Capture the cell that displays the provided text and extract its [x, y] central coordinate. 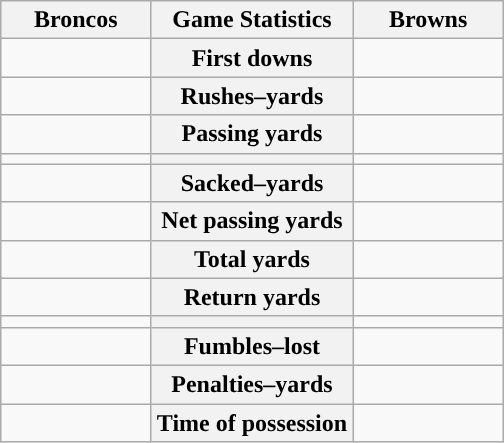
Sacked–yards [252, 183]
Fumbles–lost [252, 346]
Rushes–yards [252, 96]
Penalties–yards [252, 384]
Net passing yards [252, 221]
Game Statistics [252, 20]
Passing yards [252, 134]
Broncos [76, 20]
First downs [252, 58]
Browns [428, 20]
Total yards [252, 259]
Return yards [252, 297]
Time of possession [252, 423]
